Return [X, Y] of the center of cell containing provided text 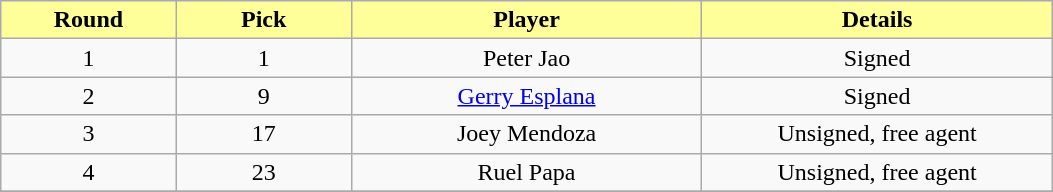
Peter Jao [526, 58]
Player [526, 20]
Pick [264, 20]
4 [88, 172]
3 [88, 134]
9 [264, 96]
Round [88, 20]
Joey Mendoza [526, 134]
Details [878, 20]
23 [264, 172]
Ruel Papa [526, 172]
2 [88, 96]
17 [264, 134]
Gerry Esplana [526, 96]
